From the cell containing the given text, extract its center point as (X, Y) coordinate. 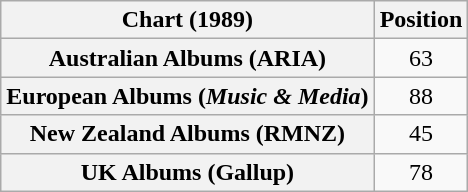
45 (421, 134)
Chart (1989) (188, 20)
63 (421, 58)
UK Albums (Gallup) (188, 172)
88 (421, 96)
78 (421, 172)
New Zealand Albums (RMNZ) (188, 134)
Position (421, 20)
European Albums (Music & Media) (188, 96)
Australian Albums (ARIA) (188, 58)
